From the cell containing the given text, extract its center point as [X, Y] coordinate. 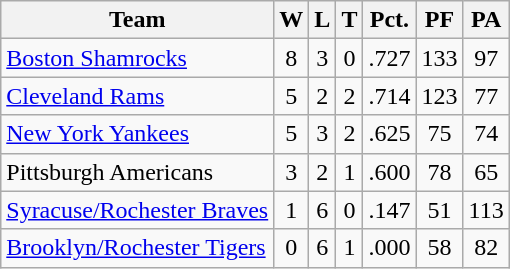
.727 [390, 58]
Syracuse/Rochester Braves [138, 210]
Pct. [390, 20]
.625 [390, 134]
8 [292, 58]
123 [440, 96]
New York Yankees [138, 134]
.714 [390, 96]
Cleveland Rams [138, 96]
74 [486, 134]
.000 [390, 248]
97 [486, 58]
Team [138, 20]
133 [440, 58]
PA [486, 20]
L [322, 20]
.147 [390, 210]
77 [486, 96]
Boston Shamrocks [138, 58]
PF [440, 20]
75 [440, 134]
T [350, 20]
82 [486, 248]
51 [440, 210]
.600 [390, 172]
113 [486, 210]
78 [440, 172]
W [292, 20]
Pittsburgh Americans [138, 172]
Brooklyn/Rochester Tigers [138, 248]
65 [486, 172]
58 [440, 248]
